Detect which cell encompasses the target text, then output its [X, Y] center coordinate. 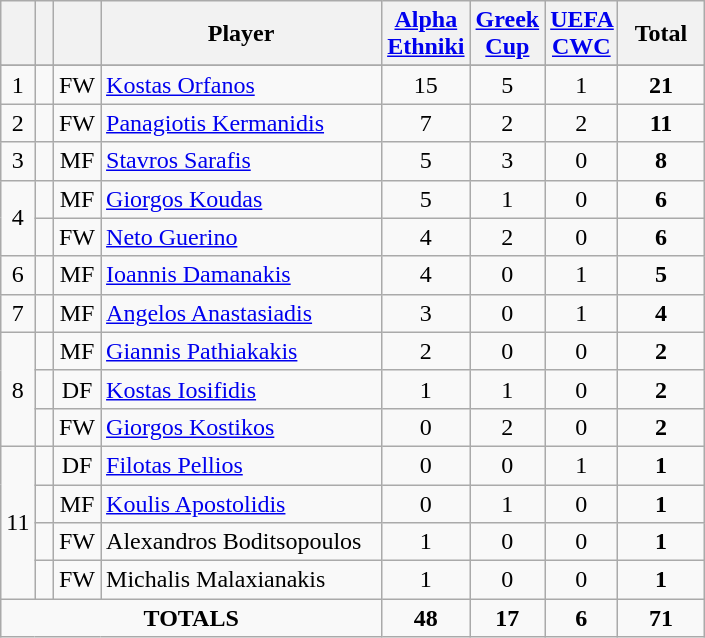
Kostas Orfanos [242, 85]
Angelos Anastasiadis [242, 313]
Neto Guerino [242, 237]
Giannis Pathiakakis [242, 351]
21 [661, 85]
Stavros Sarafis [242, 161]
Ioannis Damanakis [242, 275]
Total [661, 34]
Alpha Ethniki [426, 34]
Player [242, 34]
Michalis Malaxianakis [242, 580]
Giorgos Koudas [242, 199]
Giorgos Kostikos [242, 427]
48 [426, 618]
17 [508, 618]
Koulis Apostolidis [242, 503]
TOTALS [192, 618]
71 [661, 618]
15 [426, 85]
Greek Cup [508, 34]
Alexandros Boditsopoulos [242, 542]
Filotas Pellios [242, 465]
Panagiotis Kermanidis [242, 123]
Kostas Iosifidis [242, 389]
UEFA CWC [582, 34]
